Extract the [X, Y] coordinate from the center of the cell holding the provided text.  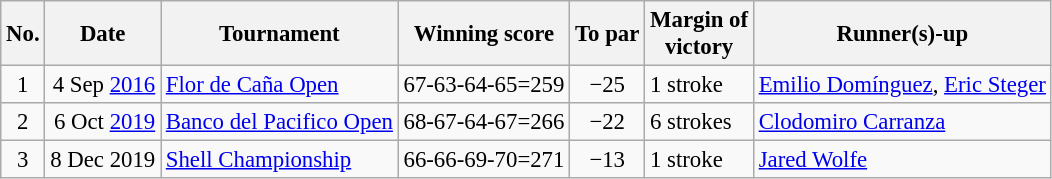
Jared Wolfe [902, 160]
Banco del Pacifico Open [279, 122]
2 [23, 122]
Tournament [279, 34]
8 Dec 2019 [103, 160]
4 Sep 2016 [103, 85]
6 Oct 2019 [103, 122]
To par [608, 34]
Flor de Caña Open [279, 85]
68-67-64-67=266 [484, 122]
−13 [608, 160]
6 strokes [700, 122]
Winning score [484, 34]
No. [23, 34]
Emilio Domínguez, Eric Steger [902, 85]
−22 [608, 122]
1 [23, 85]
66-66-69-70=271 [484, 160]
Runner(s)-up [902, 34]
Date [103, 34]
Shell Championship [279, 160]
3 [23, 160]
Margin ofvictory [700, 34]
Clodomiro Carranza [902, 122]
−25 [608, 85]
67-63-64-65=259 [484, 85]
